Return (x, y) of the center of cell containing provided text 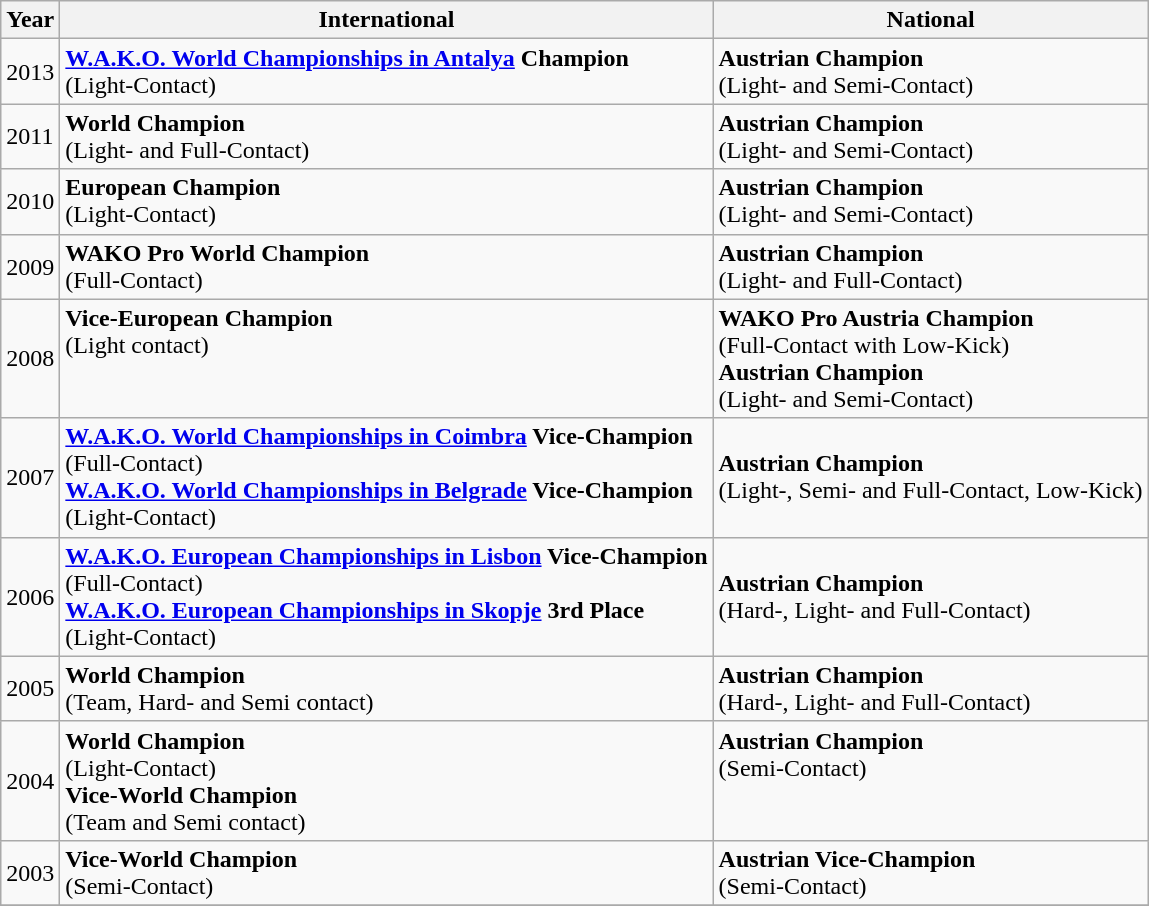
2004 (30, 780)
W.A.K.O. European Championships in Lisbon Vice-Champion(Full-Contact)W.A.K.O. European Championships in Skopje 3rd Place(Light-Contact) (386, 596)
European Champion(Light-Contact) (386, 202)
World Champion(Light-Contact)Vice-World Champion(Team and Semi contact) (386, 780)
2007 (30, 478)
2011 (30, 136)
National (930, 20)
Austrian Champion(Semi-Contact) (930, 780)
2009 (30, 266)
W.A.K.O. World Championships in Coimbra Vice-Champion(Full-Contact)W.A.K.O. World Championships in Belgrade Vice-Champion(Light-Contact) (386, 478)
Austrian Vice-Champion(Semi-Contact) (930, 872)
Year (30, 20)
WAKO Pro Austria Champion(Full-Contact with Low-Kick)Austrian Champion(Light- and Semi-Contact) (930, 358)
World Champion(Light- and Full-Contact) (386, 136)
International (386, 20)
WAKO Pro World Champion(Full-Contact) (386, 266)
2010 (30, 202)
Austrian Champion(Light- and Full-Contact) (930, 266)
Vice-European Champion(Light contact) (386, 358)
2003 (30, 872)
Austrian Champion(Light-, Semi- and Full-Contact, Low-Kick) (930, 478)
2013 (30, 72)
Vice-World Champion(Semi-Contact) (386, 872)
W.A.K.O. World Championships in Antalya Champion(Light-Contact) (386, 72)
2008 (30, 358)
2006 (30, 596)
2005 (30, 688)
World Champion(Team, Hard- and Semi contact) (386, 688)
